Output the [x, y] coordinate of the center of the cell containing the given text.  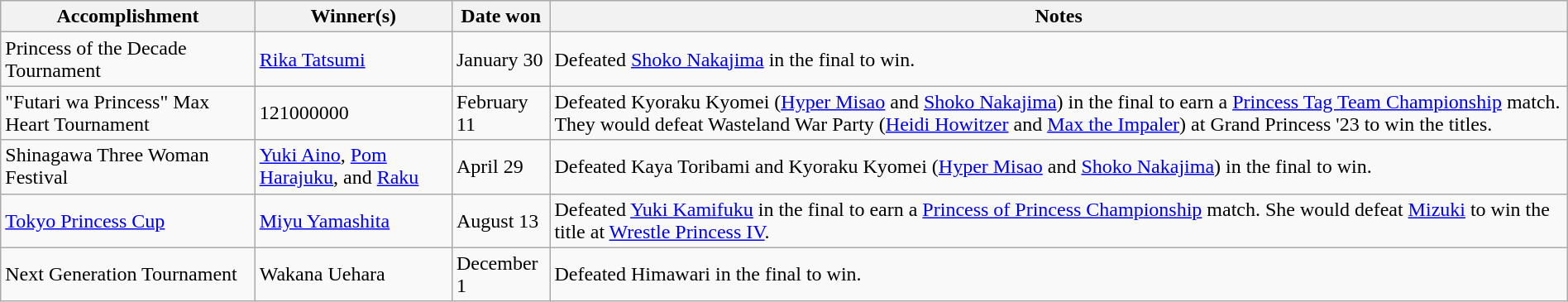
Shinagawa Three Woman Festival [127, 167]
Date won [500, 17]
"Futari wa Princess" Max Heart Tournament [127, 113]
Defeated Shoko Nakajima in the final to win. [1059, 60]
December 1 [500, 275]
Miyu Yamashita [353, 220]
August 13 [500, 220]
Notes [1059, 17]
Accomplishment [127, 17]
Winner(s) [353, 17]
Defeated Kaya Toribami and Kyoraku Kyomei (Hyper Misao and Shoko Nakajima) in the final to win. [1059, 167]
Tokyo Princess Cup [127, 220]
Rika Tatsumi [353, 60]
Next Generation Tournament [127, 275]
February 11 [500, 113]
April 29 [500, 167]
Yuki Aino, Pom Harajuku, and Raku [353, 167]
121000000 [353, 113]
Wakana Uehara [353, 275]
Princess of the Decade Tournament [127, 60]
January 30 [500, 60]
Defeated Himawari in the final to win. [1059, 275]
